Output the (x, y) coordinate of the center of the cell containing the given text.  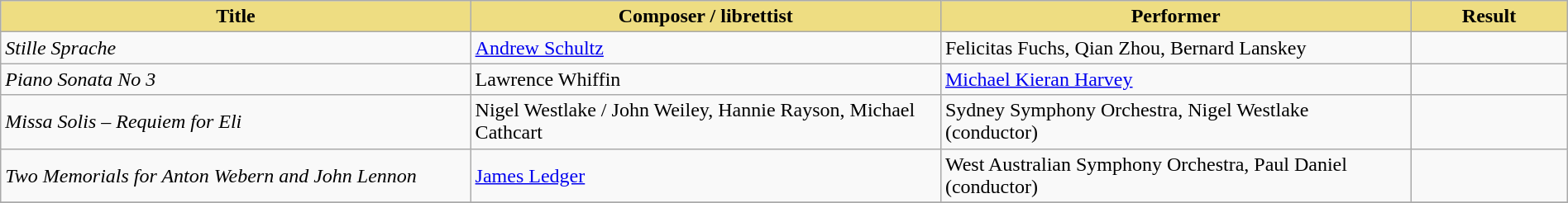
Sydney Symphony Orchestra, Nigel Westlake (conductor) (1175, 122)
Composer / librettist (705, 17)
Lawrence Whiffin (705, 79)
Piano Sonata No 3 (236, 79)
Missa Solis – Requiem for Eli (236, 122)
James Ledger (705, 175)
Result (1489, 17)
West Australian Symphony Orchestra, Paul Daniel (conductor) (1175, 175)
Michael Kieran Harvey (1175, 79)
Performer (1175, 17)
Nigel Westlake / John Weiley, Hannie Rayson, Michael Cathcart (705, 122)
Two Memorials for Anton Webern and John Lennon (236, 175)
Title (236, 17)
Stille Sprache (236, 48)
Andrew Schultz (705, 48)
Felicitas Fuchs, Qian Zhou, Bernard Lanskey (1175, 48)
